Locate the cell with the specified text and output its (X, Y) center coordinate. 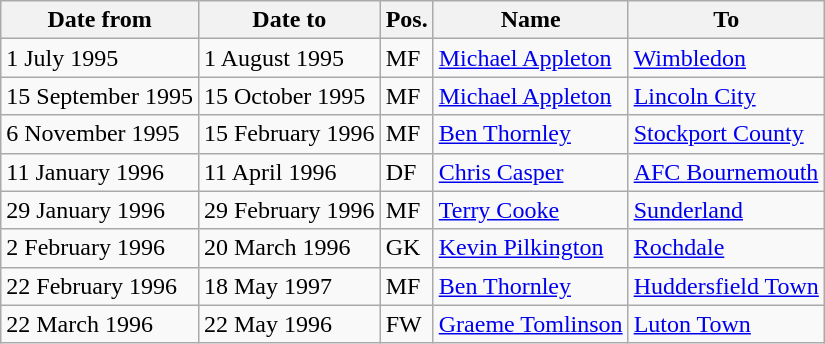
6 November 1995 (100, 134)
Date from (100, 20)
Date to (289, 20)
Huddersfield Town (726, 286)
20 March 1996 (289, 248)
Chris Casper (530, 172)
29 January 1996 (100, 210)
Rochdale (726, 248)
29 February 1996 (289, 210)
1 July 1995 (100, 58)
Name (530, 20)
Graeme Tomlinson (530, 324)
To (726, 20)
Lincoln City (726, 96)
1 August 1995 (289, 58)
22 May 1996 (289, 324)
Kevin Pilkington (530, 248)
15 February 1996 (289, 134)
DF (406, 172)
GK (406, 248)
22 March 1996 (100, 324)
15 September 1995 (100, 96)
Luton Town (726, 324)
Terry Cooke (530, 210)
FW (406, 324)
18 May 1997 (289, 286)
15 October 1995 (289, 96)
22 February 1996 (100, 286)
Wimbledon (726, 58)
2 February 1996 (100, 248)
11 April 1996 (289, 172)
Pos. (406, 20)
AFC Bournemouth (726, 172)
11 January 1996 (100, 172)
Stockport County (726, 134)
Sunderland (726, 210)
